Return the [x, y] coordinate for the center point of the cell that contains the specified text.  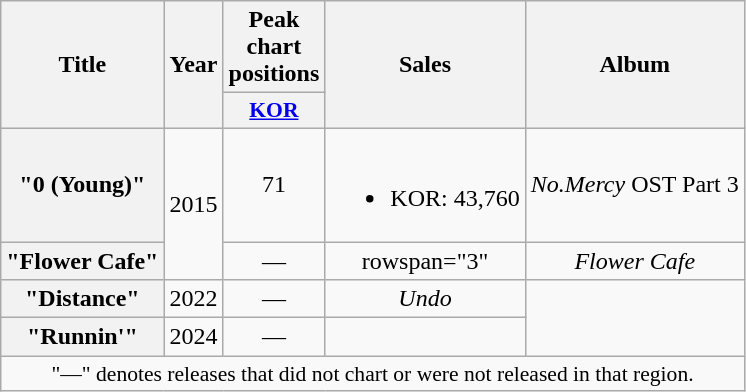
"Flower Cafe" [82, 261]
Album [634, 65]
"0 (Young)" [82, 184]
Year [194, 65]
No.Mercy OST Part 3 [634, 184]
KOR: 43,760 [425, 184]
"Distance" [82, 299]
2022 [194, 299]
rowspan="3" [425, 261]
Peak chart positions [274, 47]
"Runnin'" [82, 337]
2024 [194, 337]
KOR [274, 111]
Title [82, 65]
Flower Cafe [634, 261]
71 [274, 184]
"—" denotes releases that did not chart or were not released in that region. [373, 374]
Sales [425, 65]
Undo [425, 299]
2015 [194, 204]
